Search for the cell housing the specified text and yield its [X, Y] center coordinate. 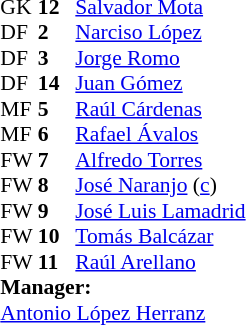
8 [57, 185]
Alfredo Torres [160, 160]
José Naranjo (c) [160, 185]
Tomás Balcázar [160, 237]
Raúl Cárdenas [160, 109]
7 [57, 160]
14 [57, 83]
Jorge Romo [160, 58]
6 [57, 135]
2 [57, 33]
3 [57, 58]
Narciso López [160, 33]
10 [57, 237]
Raúl Arellano [160, 262]
Juan Gómez [160, 83]
José Luis Lamadrid [160, 211]
Manager: [122, 287]
5 [57, 109]
Rafael Ávalos [160, 135]
11 [57, 262]
9 [57, 211]
